Identify which cell holds the provided text, then report its (x, y) central coordinate. 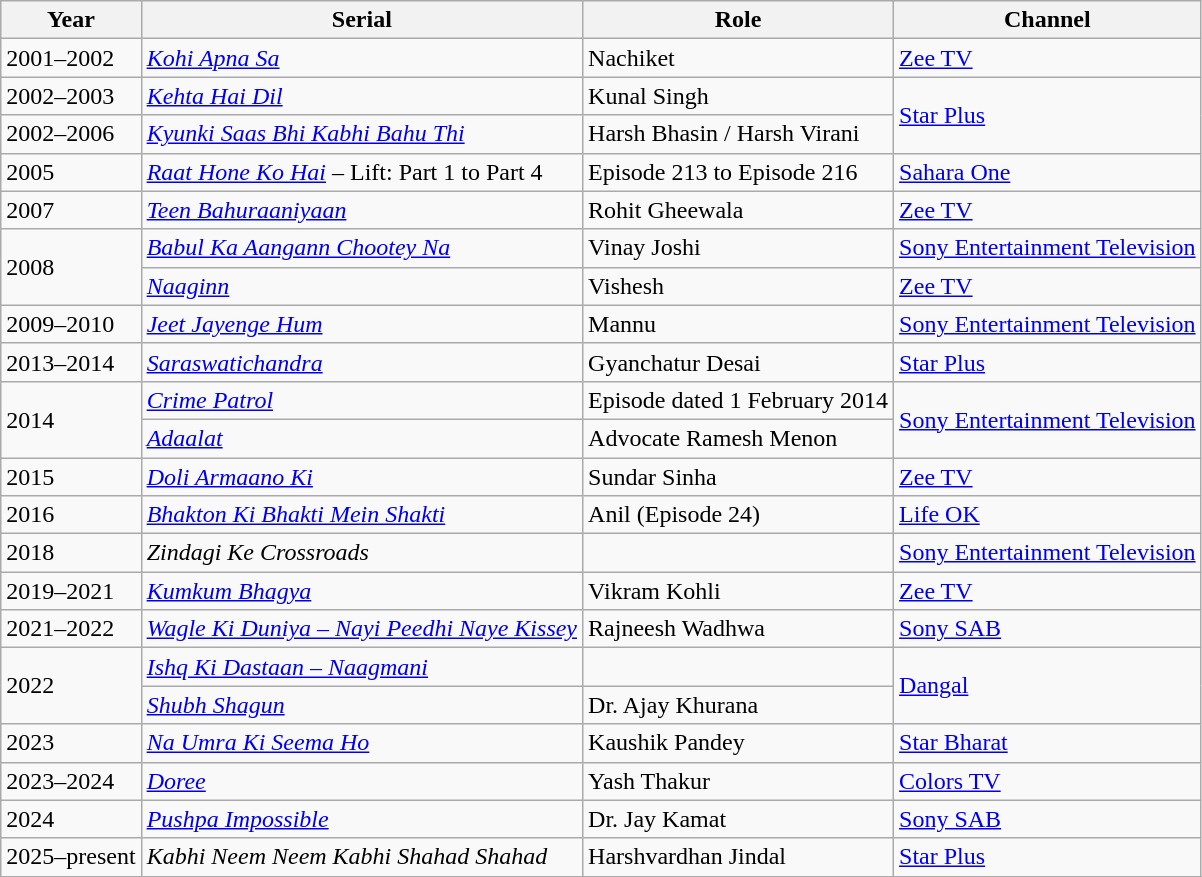
Babul Ka Aangann Chootey Na (362, 248)
Episode 213 to Episode 216 (738, 172)
Wagle Ki Duniya – Nayi Peedhi Naye Kissey (362, 629)
2015 (71, 477)
Kyunki Saas Bhi Kabhi Bahu Thi (362, 134)
Harshvardhan Jindal (738, 857)
2014 (71, 419)
Yash Thakur (738, 781)
2019–2021 (71, 591)
Kehta Hai Dil (362, 96)
Crime Patrol (362, 400)
Nachiket (738, 58)
2022 (71, 686)
2013–2014 (71, 362)
2023 (71, 743)
Gyanchatur Desai (738, 362)
Adaalat (362, 438)
2021–2022 (71, 629)
Star Bharat (1048, 743)
Rohit Gheewala (738, 210)
2016 (71, 515)
Doli Armaano Ki (362, 477)
Dr. Ajay Khurana (738, 705)
Episode dated 1 February 2014 (738, 400)
Kabhi Neem Neem Kabhi Shahad Shahad (362, 857)
Year (71, 20)
Kohi Apna Sa (362, 58)
Role (738, 20)
Na Umra Ki Seema Ho (362, 743)
Dr. Jay Kamat (738, 819)
2001–2002 (71, 58)
Rajneesh Wadhwa (738, 629)
Shubh Shagun (362, 705)
Bhakton Ki Bhakti Mein Shakti (362, 515)
Harsh Bhasin / Harsh Virani (738, 134)
Jeet Jayenge Hum (362, 324)
Dangal (1048, 686)
2009–2010 (71, 324)
2002–2006 (71, 134)
Mannu (738, 324)
Doree (362, 781)
Zindagi Ke Crossroads (362, 553)
Vinay Joshi (738, 248)
Serial (362, 20)
2005 (71, 172)
Channel (1048, 20)
Raat Hone Ko Hai – Lift: Part 1 to Part 4 (362, 172)
Advocate Ramesh Menon (738, 438)
2025–present (71, 857)
Sundar Sinha (738, 477)
Naaginn (362, 286)
2008 (71, 267)
Teen Bahuraaniyaan (362, 210)
2002–2003 (71, 96)
Kaushik Pandey (738, 743)
2007 (71, 210)
Ishq Ki Dastaan – Naagmani (362, 667)
2023–2024 (71, 781)
2024 (71, 819)
Vikram Kohli (738, 591)
Sahara One (1048, 172)
Pushpa Impossible (362, 819)
Kumkum Bhagya (362, 591)
Anil (Episode 24) (738, 515)
Colors TV (1048, 781)
Kunal Singh (738, 96)
2018 (71, 553)
Life OK (1048, 515)
Saraswatichandra (362, 362)
Vishesh (738, 286)
